Search for the cell housing the specified text and yield its (x, y) center coordinate. 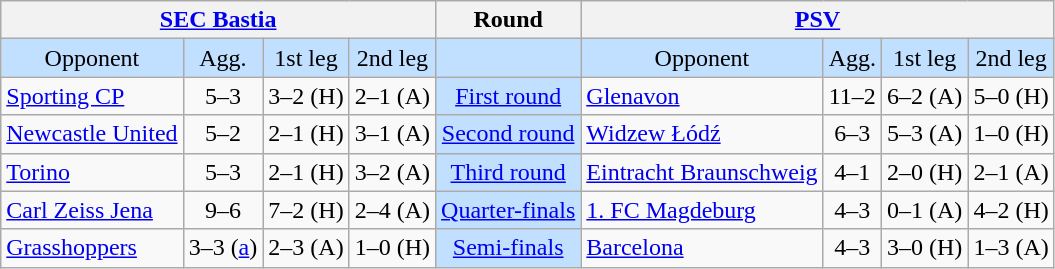
Eintracht Braunschweig (702, 172)
Barcelona (702, 248)
Sporting CP (92, 96)
3–2 (A) (392, 172)
Newcastle United (92, 134)
1. FC Magdeburg (702, 210)
9–6 (223, 210)
11–2 (852, 96)
Second round (508, 134)
SEC Bastia (218, 20)
PSV (818, 20)
First round (508, 96)
Torino (92, 172)
1–3 (A) (1011, 248)
4–1 (852, 172)
Widzew Łódź (702, 134)
6–2 (A) (925, 96)
Grasshoppers (92, 248)
0–1 (A) (925, 210)
5–0 (H) (1011, 96)
3–2 (H) (306, 96)
2–4 (A) (392, 210)
Glenavon (702, 96)
Semi-finals (508, 248)
6–3 (852, 134)
Carl Zeiss Jena (92, 210)
3–3 (a) (223, 248)
2–0 (H) (925, 172)
3–1 (A) (392, 134)
3–0 (H) (925, 248)
Quarter-finals (508, 210)
2–3 (A) (306, 248)
5–2 (223, 134)
7–2 (H) (306, 210)
Round (508, 20)
Third round (508, 172)
4–2 (H) (1011, 210)
5–3 (A) (925, 134)
